Scan for the cell matching the given text and deliver its [x, y] coordinate at center. 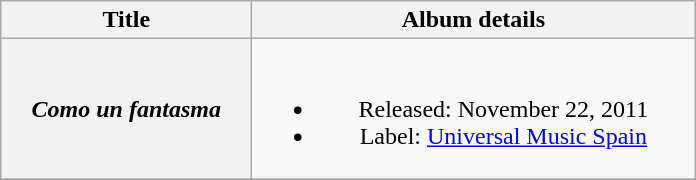
Album details [474, 20]
Title [126, 20]
Como un fantasma [126, 109]
Released: November 22, 2011Label: Universal Music Spain [474, 109]
